For the text-containing cell, return its midpoint in [X, Y] coordinate format. 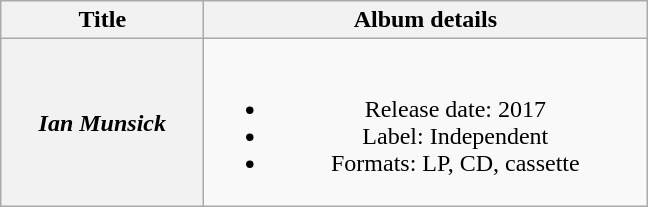
Ian Munsick [102, 122]
Title [102, 20]
Album details [426, 20]
Release date: 2017Label: IndependentFormats: LP, CD, cassette [426, 122]
